Search for the cell housing the specified text and yield its [x, y] center coordinate. 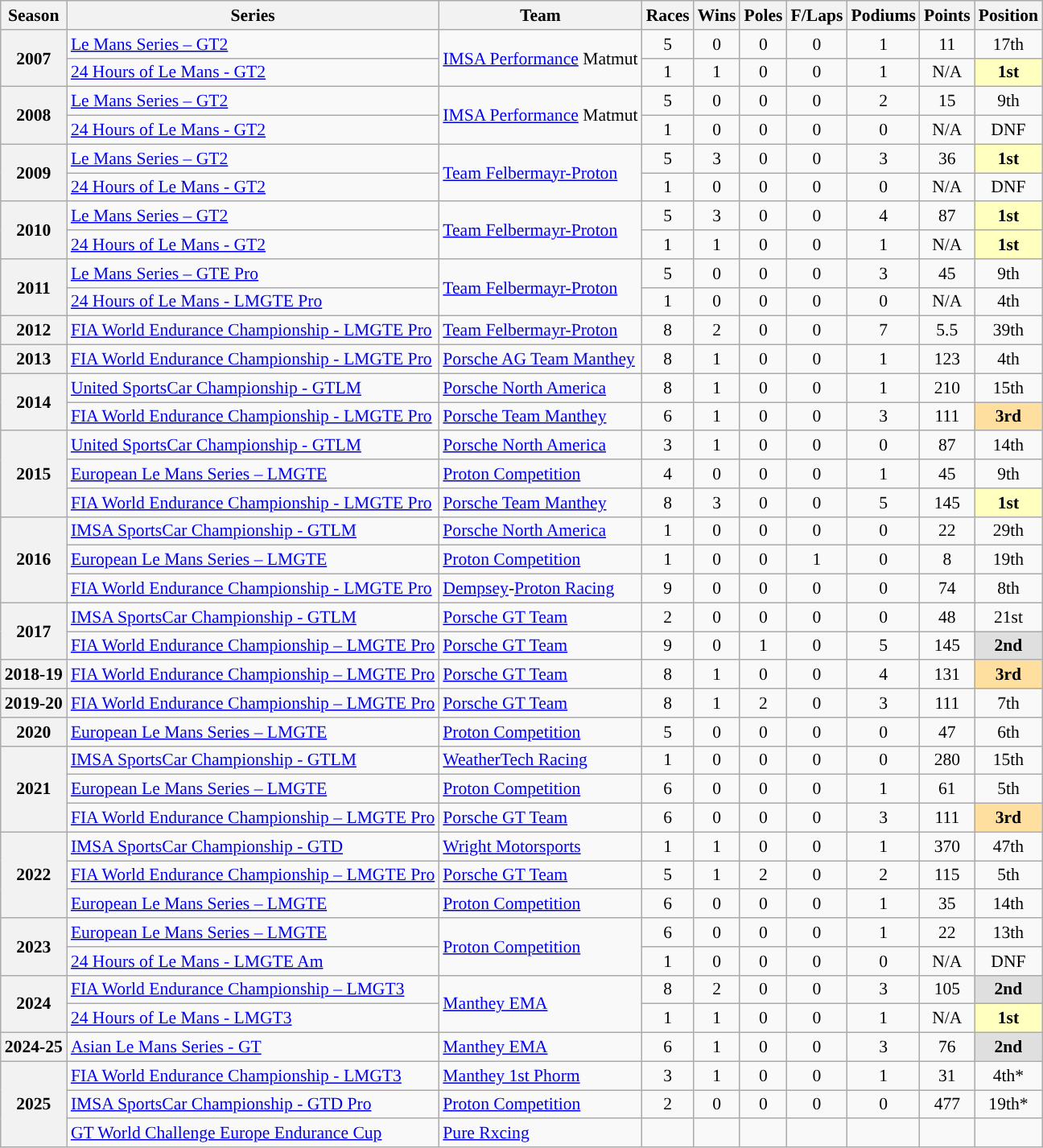
15 [947, 101]
Dempsey-Proton Racing [540, 589]
21st [1008, 617]
2008 [34, 116]
76 [947, 1047]
Poles [763, 15]
13th [1008, 932]
2021 [34, 788]
2010 [34, 230]
Porsche AG Team Manthey [540, 360]
4th* [1008, 1076]
IMSA SportsCar Championship - GTD [253, 846]
24 Hours of Le Mans - LMGT3 [253, 1018]
17th [1008, 44]
48 [947, 617]
GT World Challenge Europe Endurance Cup [253, 1134]
6th [1008, 732]
7 [884, 331]
F/Laps [818, 15]
47 [947, 732]
2025 [34, 1104]
Position [1008, 15]
123 [947, 360]
131 [947, 675]
2023 [34, 946]
IMSA SportsCar Championship - GTD Pro [253, 1105]
Season [34, 15]
47th [1008, 846]
2011 [34, 288]
Podiums [884, 15]
FIA World Endurance Championship - LMGT3 [253, 1076]
Series [253, 15]
19th* [1008, 1105]
Le Mans Series – GTE Pro [253, 274]
29th [1008, 531]
370 [947, 846]
5.5 [947, 331]
210 [947, 388]
39th [1008, 331]
Asian Le Mans Series - GT [253, 1047]
Team [540, 15]
2016 [34, 560]
61 [947, 789]
Points [947, 15]
Races [668, 15]
WeatherTech Racing [540, 760]
115 [947, 875]
11 [947, 44]
FIA World Endurance Championship – LMGT3 [253, 990]
24 Hours of Le Mans - LMGTE Pro [253, 302]
31 [947, 1076]
Pure Rxcing [540, 1134]
2022 [34, 875]
Wright Motorsports [540, 846]
2018-19 [34, 675]
Wins [717, 15]
2009 [34, 172]
2024-25 [34, 1047]
2007 [34, 58]
2012 [34, 331]
280 [947, 760]
2015 [34, 475]
24 Hours of Le Mans - LMGTE Am [253, 961]
477 [947, 1105]
Manthey 1st Phorm [540, 1076]
2020 [34, 732]
35 [947, 904]
7th [1008, 703]
36 [947, 158]
2014 [34, 402]
8th [1008, 589]
19th [1008, 560]
74 [947, 589]
2013 [34, 360]
2019-20 [34, 703]
105 [947, 990]
2024 [34, 1004]
2017 [34, 631]
